Locate the cell with the specified text and output its [x, y] center coordinate. 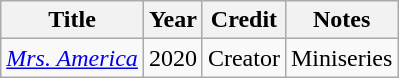
Year [172, 20]
Credit [244, 20]
2020 [172, 58]
Creator [244, 58]
Notes [341, 20]
Title [72, 20]
Miniseries [341, 58]
Mrs. America [72, 58]
